Locate the cell with the specified text and output its (x, y) center coordinate. 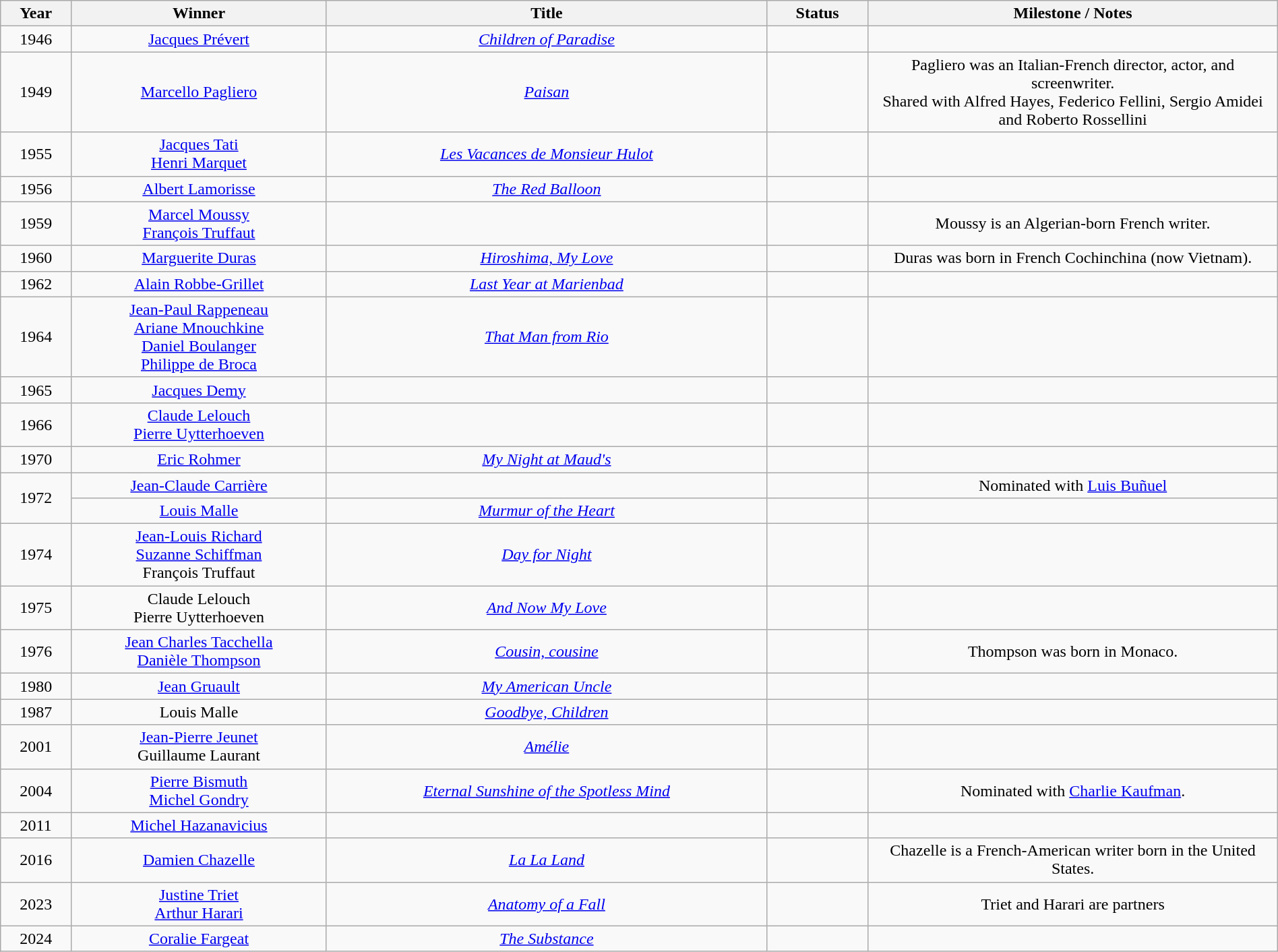
Thompson was born in Monaco. (1073, 651)
Jean-Louis RichardSuzanne SchiffmanFrançois Truffaut (200, 555)
1964 (36, 337)
My Night at Maud's (546, 459)
Jacques Prévert (200, 39)
Winner (200, 13)
Jean Charles TacchellaDanièle Thompson (200, 651)
1976 (36, 651)
Les Vacances de Monsieur Hulot (546, 154)
Marguerite Duras (200, 258)
Marcello Pagliero (200, 92)
Triet and Harari are partners (1073, 903)
1962 (36, 284)
2023 (36, 903)
1970 (36, 459)
Pierre BismuthMichel Gondry (200, 790)
Last Year at Marienbad (546, 284)
That Man from Rio (546, 337)
2004 (36, 790)
1949 (36, 92)
2016 (36, 860)
1955 (36, 154)
Milestone / Notes (1073, 13)
1956 (36, 189)
Children of Paradise (546, 39)
Anatomy of a Fall (546, 903)
Year (36, 13)
Coralie Fargeat (200, 939)
Jacques TatiHenri Marquet (200, 154)
2001 (36, 747)
1972 (36, 498)
Jean-Claude Carrière (200, 485)
Hiroshima, My Love (546, 258)
2024 (36, 939)
Jean Gruault (200, 686)
1974 (36, 555)
Jean-Paul RappeneauAriane MnouchkineDaniel BoulangerPhilippe de Broca (200, 337)
1987 (36, 712)
1965 (36, 390)
Albert Lamorisse (200, 189)
Pagliero was an Italian-French director, actor, and screenwriter.Shared with Alfred Hayes, Federico Fellini, Sergio Amidei and Roberto Rossellini (1073, 92)
La La Land (546, 860)
Alain Robbe-Grillet (200, 284)
1960 (36, 258)
Day for Night (546, 555)
1966 (36, 425)
Jacques Demy (200, 390)
1959 (36, 224)
My American Uncle (546, 686)
Michel Hazanavicius (200, 825)
1980 (36, 686)
Title (546, 13)
And Now My Love (546, 608)
Eternal Sunshine of the Spotless Mind (546, 790)
Amélie (546, 747)
The Red Balloon (546, 189)
Cousin, cousine (546, 651)
The Substance (546, 939)
Duras was born in French Cochinchina (now Vietnam). (1073, 258)
Chazelle is a French-American writer born in the United States. (1073, 860)
Eric Rohmer (200, 459)
Nominated with Charlie Kaufman. (1073, 790)
Damien Chazelle (200, 860)
Goodbye, Children (546, 712)
Justine TrietArthur Harari (200, 903)
Marcel MoussyFrançois Truffaut (200, 224)
Nominated with Luis Buñuel (1073, 485)
1975 (36, 608)
Jean-Pierre JeunetGuillaume Laurant (200, 747)
Status (817, 13)
Moussy is an Algerian-born French writer. (1073, 224)
1946 (36, 39)
Paisan (546, 92)
2011 (36, 825)
Murmur of the Heart (546, 511)
